Identify which cell holds the provided text, then report its [x, y] central coordinate. 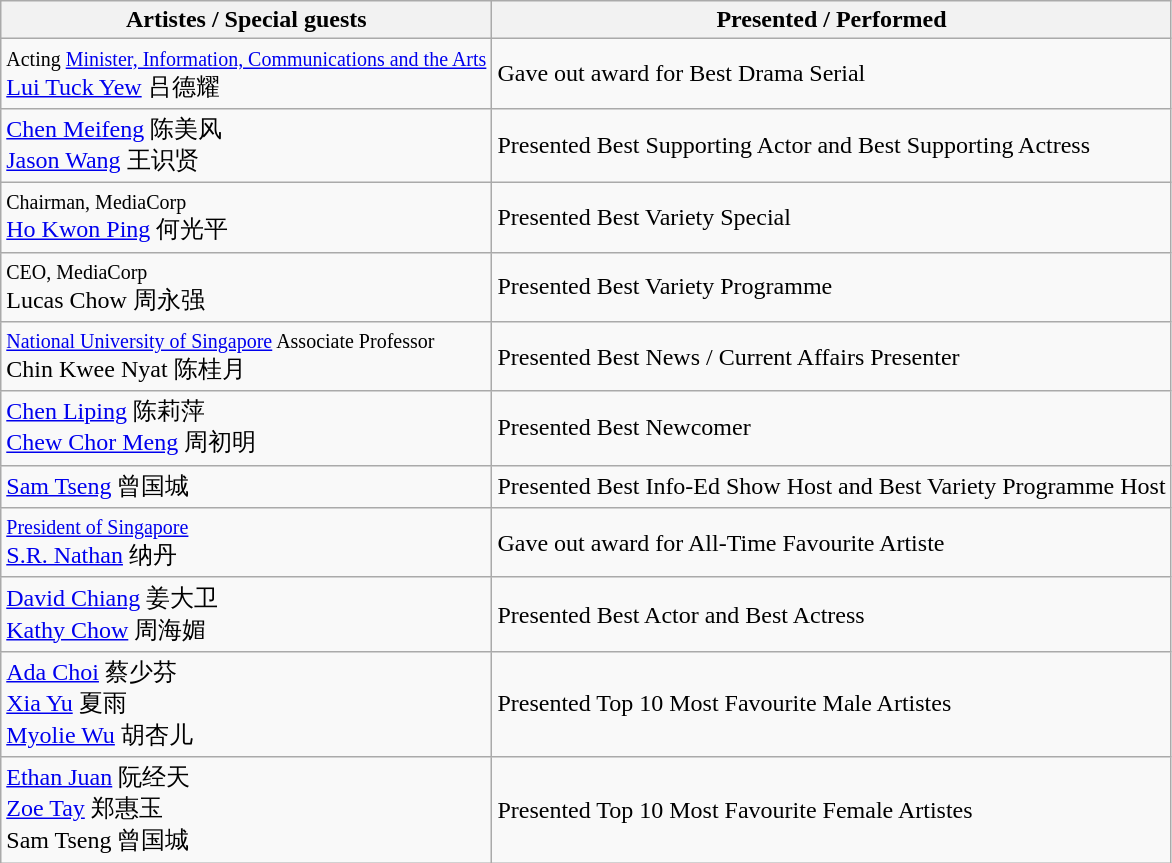
CEO, MediaCorpLucas Chow 周永强 [246, 287]
Acting Minister, Information, Communications and the ArtsLui Tuck Yew 吕德耀 [246, 74]
Ethan Juan 阮经天Zoe Tay 郑惠玉Sam Tseng 曾国城 [246, 810]
David Chiang 姜大卫Kathy Chow 周海媚 [246, 614]
Presented Best Info-Ed Show Host and Best Variety Programme Host [832, 486]
Ada Choi 蔡少芬Xia Yu 夏雨Myolie Wu 胡杏儿 [246, 704]
Sam Tseng 曾国城 [246, 486]
Presented Best Variety Programme [832, 287]
Presented Best Newcomer [832, 428]
Chairman, MediaCorpHo Kwon Ping 何光平 [246, 217]
Gave out award for Best Drama Serial [832, 74]
National University of Singapore Associate ProfessorChin Kwee Nyat 陈桂月 [246, 357]
Presented Top 10 Most Favourite Male Artistes [832, 704]
Presented Best Variety Special [832, 217]
Presented Best Actor and Best Actress [832, 614]
Gave out award for All-Time Favourite Artiste [832, 543]
Presented Top 10 Most Favourite Female Artistes [832, 810]
Presented / Performed [832, 20]
Artistes / Special guests [246, 20]
Chen Meifeng 陈美风Jason Wang 王识贤 [246, 145]
Presented Best News / Current Affairs Presenter [832, 357]
Chen Liping 陈莉萍Chew Chor Meng 周初明 [246, 428]
President of SingaporeS.R. Nathan 纳丹 [246, 543]
Presented Best Supporting Actor and Best Supporting Actress [832, 145]
